From the cell containing the given text, extract its center point as (x, y) coordinate. 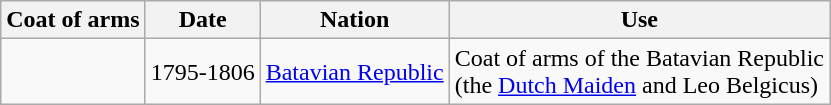
Batavian Republic (354, 72)
Date (202, 20)
Coat of arms (73, 20)
1795-1806 (202, 72)
Nation (354, 20)
Coat of arms of the Batavian Republic(the Dutch Maiden and Leo Belgicus) (639, 72)
Use (639, 20)
